Detect which cell encompasses the target text, then output its [X, Y] center coordinate. 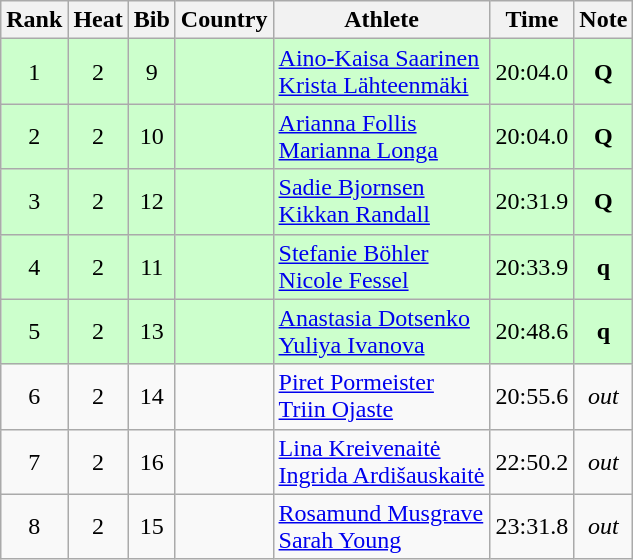
6 [34, 396]
Heat [98, 20]
20:33.9 [532, 266]
3 [34, 202]
22:50.2 [532, 462]
Arianna FollisMarianna Longa [382, 136]
20:55.6 [532, 396]
4 [34, 266]
20:31.9 [532, 202]
5 [34, 332]
13 [152, 332]
8 [34, 526]
1 [34, 72]
Country [224, 20]
Stefanie BöhlerNicole Fessel [382, 266]
Rank [34, 20]
7 [34, 462]
14 [152, 396]
10 [152, 136]
Time [532, 20]
Rosamund MusgraveSarah Young [382, 526]
Aino-Kaisa SaarinenKrista Lähteenmäki [382, 72]
Athlete [382, 20]
23:31.8 [532, 526]
11 [152, 266]
Bib [152, 20]
Lina KreivenaitėIngrida Ardišauskaitė [382, 462]
Note [604, 20]
Sadie BjornsenKikkan Randall [382, 202]
Piret PormeisterTriin Ojaste [382, 396]
9 [152, 72]
15 [152, 526]
Anastasia DotsenkoYuliya Ivanova [382, 332]
16 [152, 462]
20:48.6 [532, 332]
12 [152, 202]
